Identify which cell holds the provided text, then report its [X, Y] central coordinate. 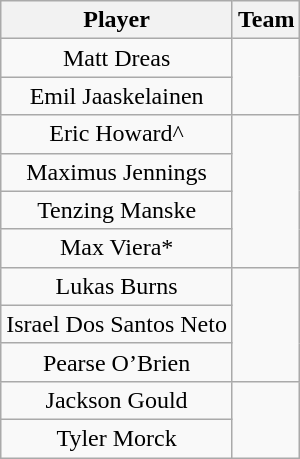
Pearse O’Brien [117, 362]
Maximus Jennings [117, 172]
Eric Howard^ [117, 134]
Team [266, 20]
Emil Jaaskelainen [117, 96]
Matt Dreas [117, 58]
Tenzing Manske [117, 210]
Tyler Morck [117, 438]
Player [117, 20]
Max Viera* [117, 248]
Lukas Burns [117, 286]
Israel Dos Santos Neto [117, 324]
Jackson Gould [117, 400]
